Pinpoint the cell where the given text exists, returning its [x, y] midpoint coordinate. 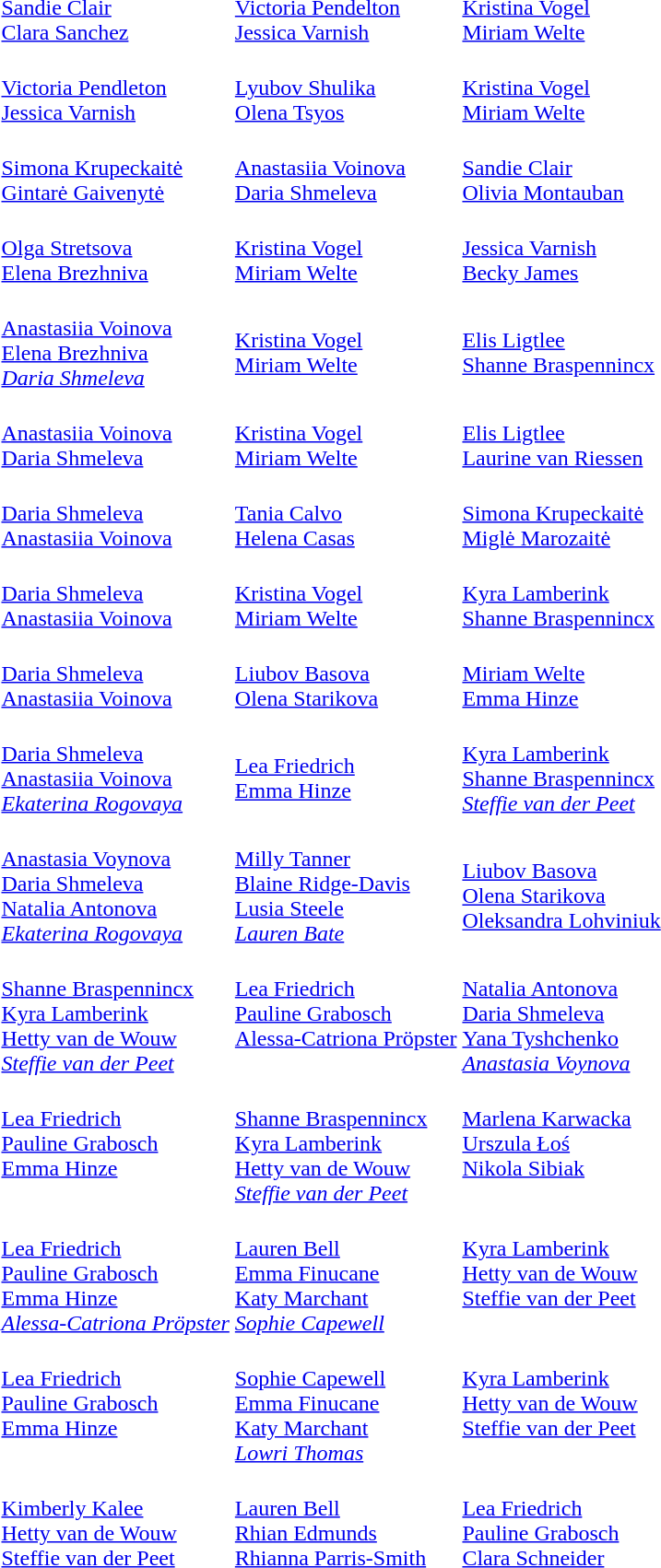
Sophie CapewellEmma FinucaneKaty MarchantLowri Thomas [346, 1403]
Simona Krupeckaitė Gintarė Gaivenytė [115, 168]
Liubov BasovaOlena Starikova [346, 673]
Milly TannerBlaine Ridge-DavisLusia SteeleLauren Bate [346, 883]
Lea FriedrichPauline GraboschEmma HinzeAlessa-Catriona Pröpster [115, 1273]
Daria ShmelevaAnastasiia VoinovaEkaterina Rogovaya [115, 766]
Victoria PendletonJessica Varnish [115, 88]
Anastasiia VoinovaElena BrezhnivaDaria Shmeleva [115, 341]
Anastasia VoynovaDaria ShmelevaNatalia AntonovaEkaterina Rogovaya [115, 883]
Lyubov ShulikaOlena Tsyos [346, 88]
Lauren BellEmma FinucaneKaty MarchantSophie Capewell [346, 1273]
Olga Stretsova Elena Brezhniva [115, 248]
Tania CalvoHelena Casas [346, 513]
Lea FriedrichEmma Hinze [346, 766]
Lea FriedrichPauline GraboschAlessa-Catriona Pröpster [346, 1013]
